Provide the (X, Y) coordinate of the cell's center where the given text is located.  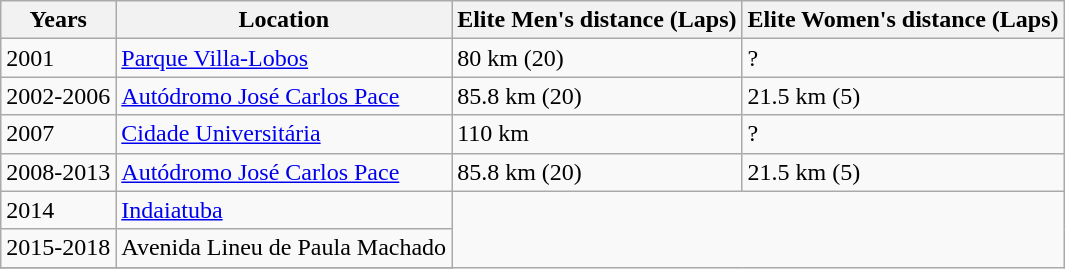
Years (58, 20)
Location (284, 20)
Elite Men's distance (Laps) (597, 20)
2008-2013 (58, 172)
Avenida Lineu de Paula Machado (284, 248)
Parque Villa-Lobos (284, 58)
2015-2018 (58, 248)
Indaiatuba (284, 210)
2014 (58, 210)
2001 (58, 58)
2007 (58, 134)
Cidade Universitária (284, 134)
2002-2006 (58, 96)
110 km (597, 134)
80 km (20) (597, 58)
Elite Women's distance (Laps) (903, 20)
